Provide the (x, y) coordinate of the cell's center where the given text is located.  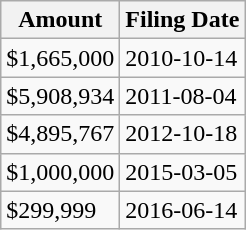
2015-03-05 (182, 172)
$5,908,934 (60, 96)
2011-08-04 (182, 96)
$1,665,000 (60, 58)
2012-10-18 (182, 134)
$1,000,000 (60, 172)
Amount (60, 20)
2010-10-14 (182, 58)
2016-06-14 (182, 210)
Filing Date (182, 20)
$299,999 (60, 210)
$4,895,767 (60, 134)
